Capture the cell that displays the provided text and extract its [x, y] central coordinate. 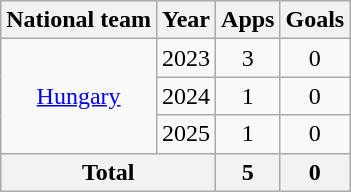
National team [79, 20]
2024 [186, 96]
Year [186, 20]
5 [248, 172]
Hungary [79, 96]
Apps [248, 20]
Total [108, 172]
2023 [186, 58]
3 [248, 58]
Goals [315, 20]
2025 [186, 134]
